For the text-containing cell, return its midpoint in (x, y) coordinate format. 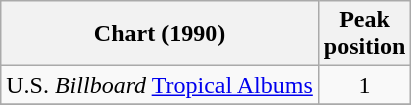
U.S. Billboard Tropical Albums (160, 85)
1 (364, 85)
Peakposition (364, 34)
Chart (1990) (160, 34)
